For the text-containing cell, return its midpoint in (X, Y) coordinate format. 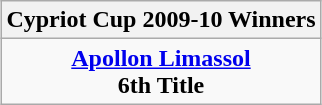
Apollon Limassol6th Title (161, 72)
Cypriot Cup 2009-10 Winners (161, 20)
